Return (x, y) of the center of cell containing provided text 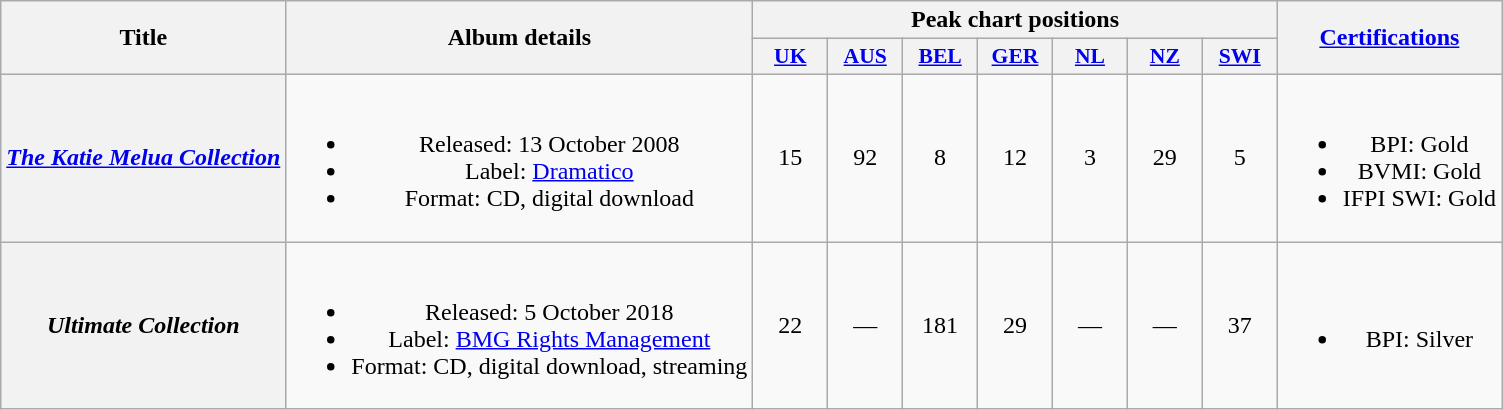
BPI: GoldBVMI: GoldIFPI SWI: Gold (1389, 158)
Certifications (1389, 38)
3 (1090, 158)
92 (866, 158)
GER (1016, 57)
Released: 13 October 2008Label: DramaticoFormat: CD, digital download (520, 158)
Album details (520, 38)
Title (144, 38)
Released: 5 October 2018Label: BMG Rights ManagementFormat: CD, digital download, streaming (520, 326)
37 (1240, 326)
The Katie Melua Collection (144, 158)
NL (1090, 57)
BEL (940, 57)
12 (1016, 158)
BPI: Silver (1389, 326)
5 (1240, 158)
Peak chart positions (1015, 20)
Ultimate Collection (144, 326)
15 (790, 158)
UK (790, 57)
AUS (866, 57)
NZ (1164, 57)
8 (940, 158)
SWI (1240, 57)
181 (940, 326)
22 (790, 326)
